Pinpoint the cell where the given text exists, returning its [X, Y] midpoint coordinate. 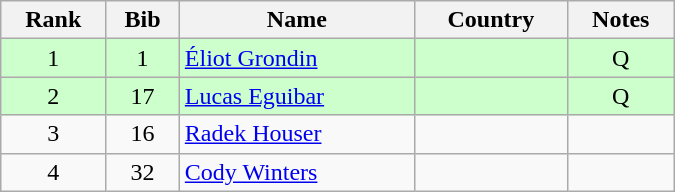
16 [143, 134]
Radek Houser [296, 134]
3 [54, 134]
32 [143, 172]
2 [54, 96]
Notes [620, 20]
Bib [143, 20]
4 [54, 172]
Lucas Eguibar [296, 96]
Country [490, 20]
Name [296, 20]
Éliot Grondin [296, 58]
17 [143, 96]
Cody Winters [296, 172]
Rank [54, 20]
